Identify which cell holds the provided text, then report its [X, Y] central coordinate. 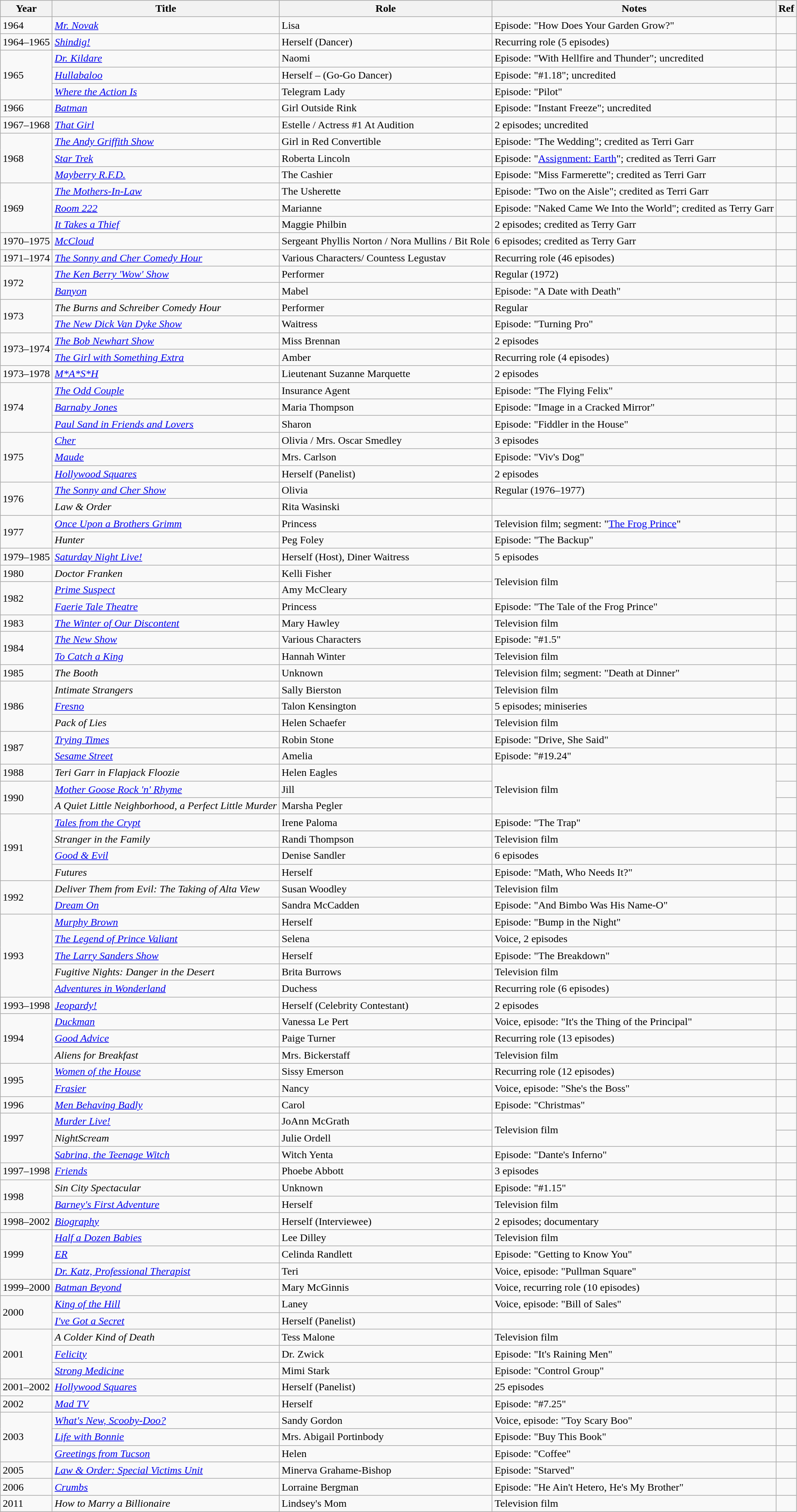
2011 [26, 1503]
1968 [26, 158]
The New Dick Van Dyke Show [166, 324]
Dream On [166, 905]
The Burns and Schreiber Comedy Hour [166, 308]
1972 [26, 283]
2000 [26, 1313]
1979–1985 [26, 557]
1998–2002 [26, 1221]
Telegram Lady [386, 92]
Once Upon a Brothers Grimm [166, 524]
1995 [26, 1080]
Hannah Winter [386, 656]
Mabel [386, 291]
Teri [386, 1271]
Voice, episode: "Bill of Sales" [634, 1304]
Carol [386, 1105]
Episode: "Naked Came We Into the World"; credited as Terry Garr [634, 208]
Herself (Dancer) [386, 42]
Television film; segment: "Death at Dinner" [634, 673]
1976 [26, 499]
Episode: "The Wedding"; credited as Terri Garr [634, 141]
Mayberry R.F.D. [166, 175]
Mr. Novak [166, 25]
1991 [26, 847]
Duckman [166, 1022]
Mrs. Bickerstaff [386, 1055]
Mrs. Abigail Portinbody [386, 1437]
1999–2000 [26, 1288]
Stranger in the Family [166, 839]
Regular (1976–1977) [634, 490]
Robin Stone [386, 740]
What's New, Scooby-Doo? [166, 1420]
Episode: "The Breakdown" [634, 955]
M*A*S*H [166, 374]
Lee Dilley [386, 1238]
2 episodes; uncredited [634, 125]
1966 [26, 108]
Miss Brennan [386, 341]
Mother Goose Rock 'n' Rhyme [166, 789]
Lindsey's Mom [386, 1503]
Lorraine Bergman [386, 1487]
Television film; segment: "The Frog Prince" [634, 524]
1993 [26, 955]
The Larry Sanders Show [166, 955]
Tales from the Crypt [166, 823]
Roberta Lincoln [386, 158]
Strong Medicine [166, 1371]
Maria Thompson [386, 407]
I've Got a Secret [166, 1321]
2 episodes; credited as Terry Garr [634, 225]
How to Marry a Billionaire [166, 1503]
Deliver Them from Evil: The Taking of Alta View [166, 889]
Life with Bonnie [166, 1437]
Herself – (Go-Go Dancer) [386, 75]
1984 [26, 648]
Mrs. Carlson [386, 457]
Cher [166, 440]
The Ken Berry 'Wow' Show [166, 274]
Friends [166, 1171]
Recurring role (13 episodes) [634, 1039]
Irene Paloma [386, 823]
1965 [26, 75]
5 episodes; miniseries [634, 706]
Shindig! [166, 42]
Maggie Philbin [386, 225]
Paige Turner [386, 1039]
25 episodes [634, 1387]
Girl in Red Convertible [386, 141]
Denise Sandler [386, 856]
Marianne [386, 208]
Episode: "Miss Farmerette"; credited as Terri Garr [634, 175]
Various Characters [386, 640]
1988 [26, 773]
Herself (Interviewee) [386, 1221]
Hunter [166, 540]
Randi Thompson [386, 839]
It Takes a Thief [166, 225]
Barnaby Jones [166, 407]
Episode: "Control Group" [634, 1371]
1999 [26, 1254]
Amy McCleary [386, 590]
Dr. Kildare [166, 58]
Episode: "#7.25" [634, 1404]
Episode: "#1.5" [634, 640]
Episode: "Drive, She Said" [634, 740]
2001 [26, 1354]
Where the Action Is [166, 92]
Paul Sand in Friends and Lovers [166, 424]
Ref [787, 9]
Mimi Stark [386, 1371]
Vanessa Le Pert [386, 1022]
Recurring role (12 episodes) [634, 1072]
Recurring role (6 episodes) [634, 988]
Episode: "The Backup" [634, 540]
Sandy Gordon [386, 1420]
Adventures in Wonderland [166, 988]
The Winter of Our Discontent [166, 623]
Sergeant Phyllis Norton / Nora Mullins / Bit Role [386, 241]
The Booth [166, 673]
Susan Woodley [386, 889]
Episode: "Starved" [634, 1470]
1992 [26, 897]
Episode: "Pilot" [634, 92]
Sesame Street [166, 756]
Naomi [386, 58]
Amelia [386, 756]
Episode: "With Hellfire and Thunder"; uncredited [634, 58]
Episode: "#1.15" [634, 1188]
Talon Kensington [386, 706]
Role [386, 9]
Peg Foley [386, 540]
1973–1974 [26, 349]
Episode: "How Does Your Garden Grow?" [634, 25]
1971–1974 [26, 258]
The Odd Couple [166, 391]
Fresno [166, 706]
Voice, episode: "Toy Scary Boo" [634, 1420]
Helen Eagles [386, 773]
Selena [386, 939]
Waitress [386, 324]
Olivia [386, 490]
2003 [26, 1437]
1969 [26, 208]
Good & Evil [166, 856]
1985 [26, 673]
Episode: "Instant Freeze"; uncredited [634, 108]
Crumbs [166, 1487]
Episode: "Getting to Know You" [634, 1254]
Regular [634, 308]
1994 [26, 1039]
Episode: "The Trap" [634, 823]
6 episodes; credited as Terry Garr [634, 241]
Episode: "Viv's Dog" [634, 457]
McCloud [166, 241]
5 episodes [634, 557]
Doctor Franken [166, 573]
1986 [26, 706]
The Sonny and Cher Show [166, 490]
Episode: "Coffee" [634, 1454]
Prime Suspect [166, 590]
Episode: "The Flying Felix" [634, 391]
Minerva Grahame-Bishop [386, 1470]
That Girl [166, 125]
Episode: "The Tale of the Frog Prince" [634, 607]
Voice, episode: "It's the Thing of the Principal" [634, 1022]
Half a Dozen Babies [166, 1238]
Helen Schaefer [386, 723]
Episode: "#1.18"; uncredited [634, 75]
Mary McGinnis [386, 1288]
Episode: "And Bimbo Was His Name-O" [634, 905]
Teri Garr in Flapjack Floozie [166, 773]
Men Behaving Badly [166, 1105]
Sharon [386, 424]
1997 [26, 1138]
Felicity [166, 1354]
The Bob Newhart Show [166, 341]
2002 [26, 1404]
Murder Live! [166, 1121]
Various Characters/ Countess Legustav [386, 258]
Aliens for Breakfast [166, 1055]
Herself (Celebrity Contestant) [386, 1005]
Girl Outside Rink [386, 108]
Marsha Pegler [386, 806]
1987 [26, 748]
Lisa [386, 25]
1964 [26, 25]
Rita Wasinski [386, 507]
Biography [166, 1221]
Insurance Agent [386, 391]
The Mothers-In-Law [166, 191]
Recurring role (5 episodes) [634, 42]
The Girl with Something Extra [166, 357]
Law & Order: Special Victims Unit [166, 1470]
Phoebe Abbott [386, 1171]
1993–1998 [26, 1005]
Celinda Randlett [386, 1254]
Trying Times [166, 740]
Sin City Spectacular [166, 1188]
Episode: "Dante's Inferno" [634, 1155]
Pack of Lies [166, 723]
Sally Bierston [386, 689]
Episode: "Two on the Aisle"; credited as Terri Garr [634, 191]
Olivia / Mrs. Oscar Smedley [386, 440]
Mary Hawley [386, 623]
Dr. Zwick [386, 1354]
Women of the House [166, 1072]
Episode: "Buy This Book" [634, 1437]
King of the Hill [166, 1304]
1998 [26, 1196]
Notes [634, 9]
1980 [26, 573]
Herself (Host), Diner Waitress [386, 557]
1982 [26, 598]
2005 [26, 1470]
Recurring role (46 episodes) [634, 258]
Episode: "Assignment: Earth"; credited as Terri Garr [634, 158]
Futures [166, 872]
Murphy Brown [166, 922]
Faerie Tale Theatre [166, 607]
ER [166, 1254]
Brita Burrows [386, 972]
Amber [386, 357]
Recurring role (4 episodes) [634, 357]
Regular (1972) [634, 274]
1975 [26, 457]
2 episodes; documentary [634, 1221]
Jill [386, 789]
Episode: "Turning Pro" [634, 324]
1973–1978 [26, 374]
Episode: "#19.24" [634, 756]
Room 222 [166, 208]
Kelli Fisher [386, 573]
The Andy Griffith Show [166, 141]
Episode: "Bump in the Night" [634, 922]
Jeopardy! [166, 1005]
Julie Ordell [386, 1138]
The Usherette [386, 191]
Voice, episode: "She's the Boss" [634, 1088]
1964–1965 [26, 42]
Frasier [166, 1088]
Estelle / Actress #1 At Audition [386, 125]
To Catch a King [166, 656]
Intimate Strangers [166, 689]
The Legend of Prince Valiant [166, 939]
Sabrina, the Teenage Witch [166, 1155]
Episode: "He Ain't Hetero, He's My Brother" [634, 1487]
Dr. Katz, Professional Therapist [166, 1271]
1983 [26, 623]
Batman [166, 108]
A Quiet Little Neighborhood, a Perfect Little Murder [166, 806]
A Colder Kind of Death [166, 1337]
Nancy [386, 1088]
Banyon [166, 291]
Title [166, 9]
Witch Yenta [386, 1155]
Laney [386, 1304]
Tess Malone [386, 1337]
1970–1975 [26, 241]
JoAnn McGrath [386, 1121]
Sandra McCadden [386, 905]
Duchess [386, 988]
Sissy Emerson [386, 1072]
1977 [26, 532]
2001–2002 [26, 1387]
1996 [26, 1105]
6 episodes [634, 856]
Hullabaloo [166, 75]
Episode: "Math, Who Needs It?" [634, 872]
1990 [26, 798]
Greetings from Tucson [166, 1454]
Episode: "Christmas" [634, 1105]
Episode: "Fiddler in the House" [634, 424]
NightScream [166, 1138]
Episode: "A Date with Death" [634, 291]
Maude [166, 457]
Fugitive Nights: Danger in the Desert [166, 972]
Episode: "Image in a Cracked Mirror" [634, 407]
2006 [26, 1487]
Law & Order [166, 507]
Star Trek [166, 158]
Episode: "It's Raining Men" [634, 1354]
Barney's First Adventure [166, 1204]
Mad TV [166, 1404]
The New Show [166, 640]
1973 [26, 316]
Batman Beyond [166, 1288]
Lieutenant Suzanne Marquette [386, 374]
1974 [26, 407]
Helen [386, 1454]
The Cashier [386, 175]
Voice, recurring role (10 episodes) [634, 1288]
Voice, episode: "Pullman Square" [634, 1271]
Voice, 2 episodes [634, 939]
The Sonny and Cher Comedy Hour [166, 258]
Year [26, 9]
1997–1998 [26, 1171]
Saturday Night Live! [166, 557]
Good Advice [166, 1039]
1967–1968 [26, 125]
